For the text-containing cell, return its midpoint in (X, Y) coordinate format. 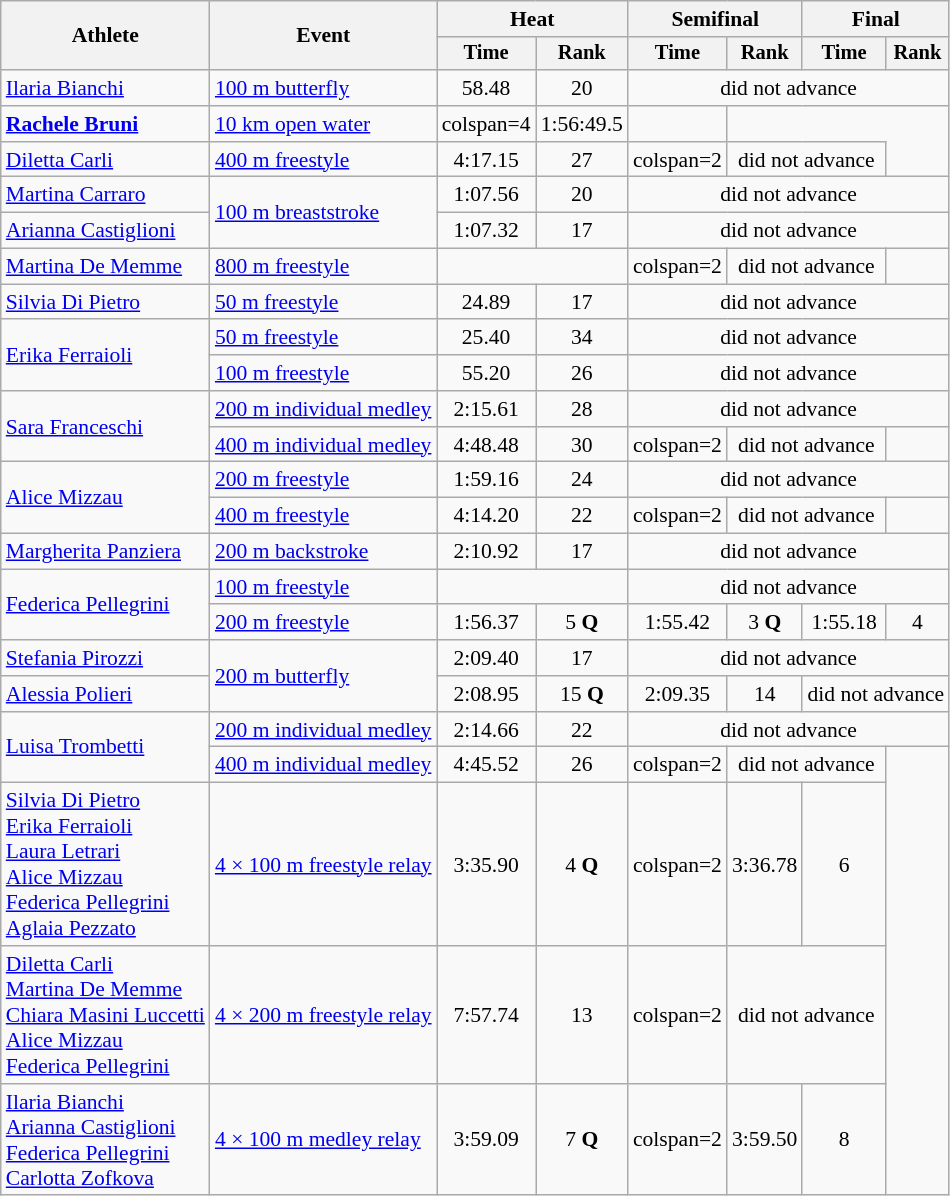
2:08.95 (486, 694)
3:35.90 (486, 864)
Martina De Memme (106, 267)
1:55.42 (678, 623)
Athlete (106, 36)
Event (324, 36)
Arianna Castiglioni (106, 231)
2:10.92 (486, 552)
7 Q (582, 1140)
Luisa Trombetti (106, 748)
Alice Mizzau (106, 498)
24.89 (486, 302)
4:17.15 (486, 160)
2:09.40 (486, 658)
colspan=4 (486, 124)
3:59.50 (764, 1140)
Martina Carraro (106, 195)
4 × 100 m freestyle relay (324, 864)
58.48 (486, 88)
1:07.56 (486, 195)
4 × 200 m freestyle relay (324, 1015)
4 × 100 m medley relay (324, 1140)
28 (582, 409)
1:56:49.5 (582, 124)
4:45.52 (486, 765)
4:48.48 (486, 445)
10 km open water (324, 124)
Diletta CarliMartina De MemmeChiara Masini LuccettiAlice MizzauFederica Pellegrini (106, 1015)
4 (918, 623)
Stefania Pirozzi (106, 658)
25.40 (486, 338)
2:09.35 (678, 694)
200 m butterfly (324, 676)
Rachele Bruni (106, 124)
4:14.20 (486, 516)
200 m backstroke (324, 552)
4 Q (582, 864)
1:55.18 (844, 623)
14 (764, 694)
3 Q (764, 623)
Final (876, 19)
2:14.66 (486, 730)
Ilaria BianchiArianna CastiglioniFederica PellegriniCarlotta Zofkova (106, 1140)
1:07.32 (486, 231)
30 (582, 445)
Ilaria Bianchi (106, 88)
Margherita Panziera (106, 552)
55.20 (486, 373)
6 (844, 864)
15 Q (582, 694)
100 m butterfly (324, 88)
8 (844, 1140)
Silvia Di PietroErika FerraioliLaura LetrariAlice MizzauFederica PellegriniAglaia Pezzato (106, 864)
13 (582, 1015)
Federica Pellegrini (106, 604)
3:36.78 (764, 864)
Diletta Carli (106, 160)
Erika Ferraioli (106, 356)
7:57.74 (486, 1015)
Heat (532, 19)
1:56.37 (486, 623)
3:59.09 (486, 1140)
5 Q (582, 623)
24 (582, 480)
2:15.61 (486, 409)
800 m freestyle (324, 267)
100 m breaststroke (324, 212)
Alessia Polieri (106, 694)
1:59.16 (486, 480)
Sara Franceschi (106, 426)
Silvia Di Pietro (106, 302)
Semifinal (716, 19)
27 (582, 160)
34 (582, 338)
